Return the [x, y] coordinate for the center point of the cell that contains the specified text.  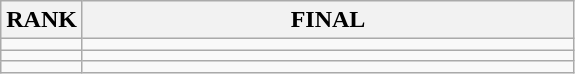
RANK [42, 20]
FINAL [328, 20]
